Capture the cell that displays the provided text and extract its [x, y] central coordinate. 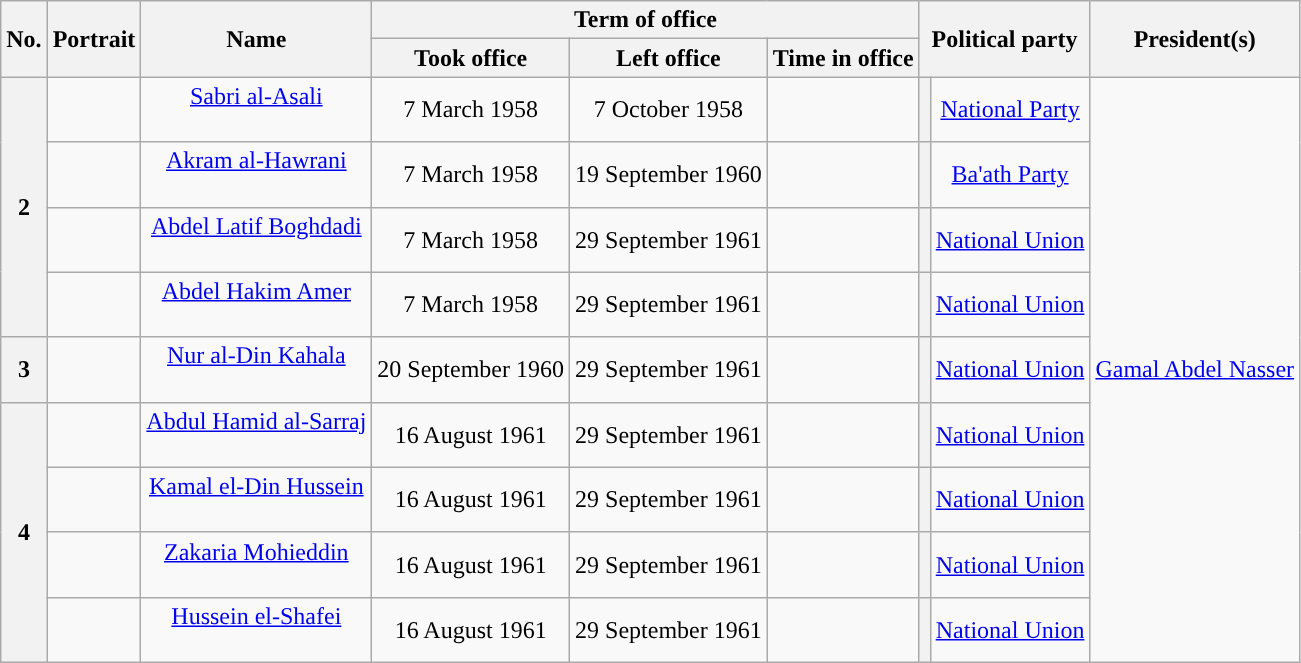
Portrait [94, 39]
Nur al-Din Kahala [256, 370]
Akram al-Hawrani [256, 174]
7 October 1958 [669, 110]
Time in office [843, 58]
4 [24, 532]
Gamal Abdel Nasser [1195, 370]
Kamal el-Din Hussein [256, 500]
Took office [471, 58]
Name [256, 39]
Hussein el-Shafei [256, 630]
2 [24, 207]
President(s) [1195, 39]
No. [24, 39]
Sabri al-Asali [256, 110]
Abdel Hakim Amer [256, 304]
Left office [669, 58]
Term of office [646, 20]
Abdel Latif Boghdadi [256, 240]
Political party [1004, 39]
3 [24, 370]
National Party [1010, 110]
19 September 1960 [669, 174]
Zakaria Mohieddin [256, 564]
20 September 1960 [471, 370]
Ba'ath Party [1010, 174]
Abdul Hamid al-Sarraj [256, 434]
